Scan for the cell matching the given text and deliver its (x, y) coordinate at center. 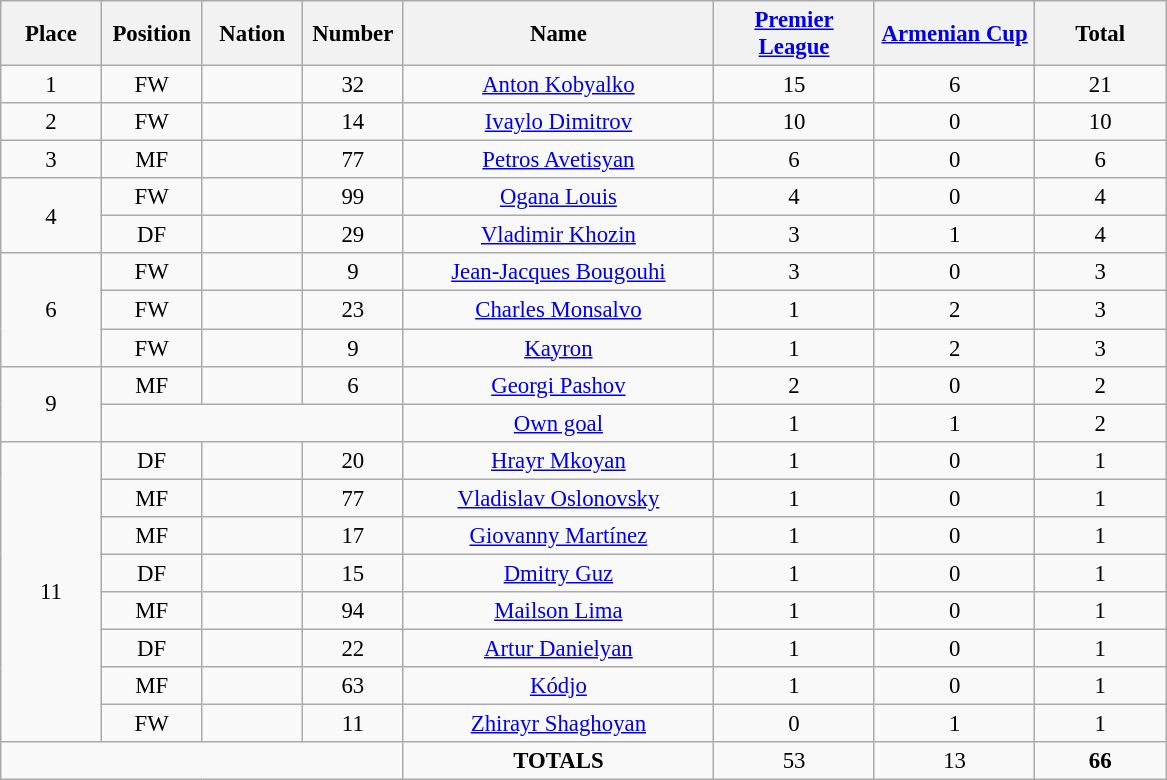
Kódjo (558, 686)
14 (354, 122)
TOTALS (558, 761)
Number (354, 34)
23 (354, 310)
Charles Monsalvo (558, 310)
Vladimir Khozin (558, 235)
Ivaylo Dimitrov (558, 122)
Zhirayr Shaghoyan (558, 724)
94 (354, 611)
20 (354, 460)
Mailson Lima (558, 611)
17 (354, 536)
Premier League (794, 34)
32 (354, 85)
63 (354, 686)
Name (558, 34)
Dmitry Guz (558, 573)
Armenian Cup (954, 34)
Giovanny Martínez (558, 536)
Place (52, 34)
Nation (252, 34)
Georgi Pashov (558, 385)
99 (354, 197)
21 (1100, 85)
Total (1100, 34)
53 (794, 761)
Position (152, 34)
Hrayr Mkoyan (558, 460)
Artur Danielyan (558, 648)
Vladislav Oslonovsky (558, 498)
Own goal (558, 423)
Anton Kobyalko (558, 85)
66 (1100, 761)
22 (354, 648)
Kayron (558, 348)
29 (354, 235)
Ogana Louis (558, 197)
Petros Avetisyan (558, 160)
13 (954, 761)
Jean-Jacques Bougouhi (558, 273)
